Output the (X, Y) coordinate of the center of the cell containing the given text.  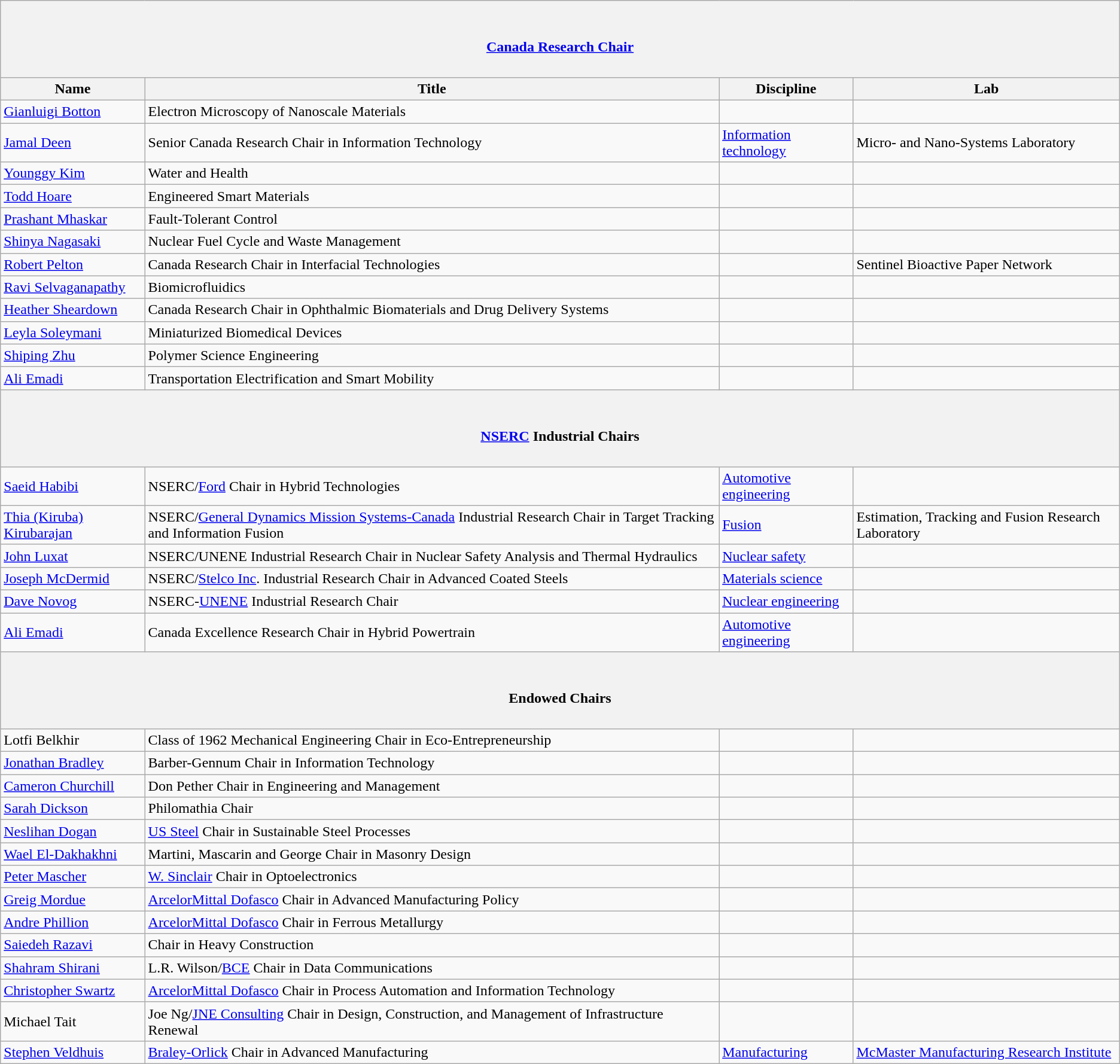
John Luxat (73, 556)
Nuclear engineering (786, 602)
Martini, Mascarin and George Chair in Masonry Design (432, 854)
NSERC/Ford Chair in Hybrid Technologies (432, 486)
McMaster Manufacturing Research Institute (986, 1052)
ArcelorMittal Dofasco Chair in Ferrous Metallurgy (432, 922)
Peter Mascher (73, 877)
Gianluigi Botton (73, 112)
Estimation, Tracking and Fusion Research Laboratory (986, 525)
Canada Research Chair (560, 39)
Shahram Shirani (73, 968)
Don Pether Chair in Engineering and Management (432, 786)
Discipline (786, 89)
ArcelorMittal Dofasco Chair in Advanced Manufacturing Policy (432, 900)
ArcelorMittal Dofasco Chair in Process Automation and Information Technology (432, 990)
Engineered Smart Materials (432, 196)
Class of 1962 Mechanical Engineering Chair in Eco-Entrepreneurship (432, 740)
Jonathan Bradley (73, 763)
Wael El-Dakhakhni (73, 854)
Water and Health (432, 173)
Manufacturing (786, 1052)
Neslihan Dogan (73, 831)
Cameron Churchill (73, 786)
Sentinel Bioactive Paper Network (986, 264)
Miniaturized Biomedical Devices (432, 333)
Nuclear Fuel Cycle and Waste Management (432, 242)
Greig Mordue (73, 900)
Transportation Electrification and Smart Mobility (432, 378)
Saeid Habibi (73, 486)
NSERC/General Dynamics Mission Systems-Canada Industrial Research Chair in Target Tracking and Information Fusion (432, 525)
Jamal Deen (73, 142)
Materials science (786, 578)
NSERC-UNENE Industrial Research Chair (432, 602)
Polymer Science Engineering (432, 355)
Biomicrofluidics (432, 287)
Braley-Orlick Chair in Advanced Manufacturing (432, 1052)
Senior Canada Research Chair in Information Technology (432, 142)
Andre Phillion (73, 922)
Sarah Dickson (73, 809)
Endowed Chairs (560, 690)
Stephen Veldhuis (73, 1052)
Leyla Soleymani (73, 333)
Heather Sheardown (73, 310)
Canada Excellence Research Chair in Hybrid Powertrain (432, 633)
Robert Pelton (73, 264)
Barber-Gennum Chair in Information Technology (432, 763)
Nuclear safety (786, 556)
Joseph McDermid (73, 578)
NSERC/UNENE Industrial Research Chair in Nuclear Safety Analysis and Thermal Hydraulics (432, 556)
Shiping Zhu (73, 355)
Fusion (786, 525)
US Steel Chair in Sustainable Steel Processes (432, 831)
Ravi Selvaganapathy (73, 287)
W. Sinclair Chair in Optoelectronics (432, 877)
Title (432, 89)
Information technology (786, 142)
Dave Novog (73, 602)
Lotfi Belkhir (73, 740)
L.R. Wilson/BCE Chair in Data Communications (432, 968)
Michael Tait (73, 1022)
Shinya Nagasaki (73, 242)
Christopher Swartz (73, 990)
Joe Ng/JNE Consulting Chair in Design, Construction, and Management of Infrastructure Renewal (432, 1022)
Philomathia Chair (432, 809)
Lab (986, 89)
Canada Research Chair in Interfacial Technologies (432, 264)
Thia (Kiruba) Kirubarajan (73, 525)
Micro- and Nano-Systems Laboratory (986, 142)
NSERC/Stelco Inc. Industrial Research Chair in Advanced Coated Steels (432, 578)
Fault-Tolerant Control (432, 219)
Saiedeh Razavi (73, 945)
Canada Research Chair in Ophthalmic Biomaterials and Drug Delivery Systems (432, 310)
Electron Microscopy of Nanoscale Materials (432, 112)
Younggy Kim (73, 173)
Chair in Heavy Construction (432, 945)
Prashant Mhaskar (73, 219)
Name (73, 89)
Todd Hoare (73, 196)
NSERC Industrial Chairs (560, 428)
